Locate the cell with the specified text and output its [x, y] center coordinate. 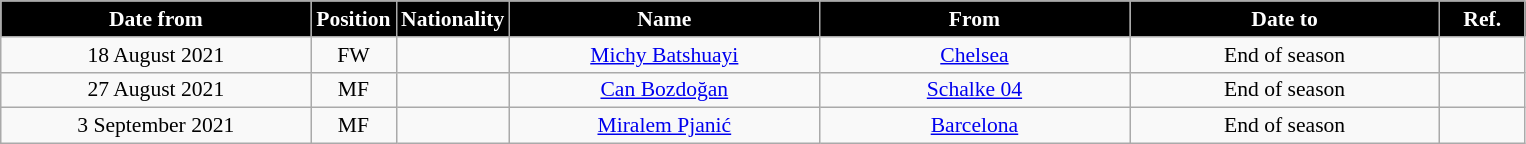
Chelsea [974, 55]
27 August 2021 [156, 90]
Miralem Pjanić [664, 126]
Date from [156, 19]
Date to [1285, 19]
Schalke 04 [974, 90]
3 September 2021 [156, 126]
18 August 2021 [156, 55]
FW [354, 55]
Nationality [452, 19]
From [974, 19]
Michy Batshuayi [664, 55]
Barcelona [974, 126]
Ref. [1482, 19]
Name [664, 19]
Can Bozdoğan [664, 90]
Position [354, 19]
